Search for the cell housing the specified text and yield its [X, Y] center coordinate. 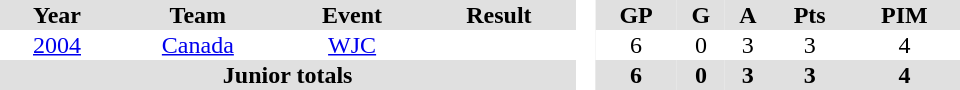
WJC [352, 45]
A [748, 15]
G [701, 15]
GP [636, 15]
Year [57, 15]
Junior totals [288, 75]
2004 [57, 45]
Pts [810, 15]
PIM [904, 15]
Team [198, 15]
Canada [198, 45]
Result [500, 15]
Event [352, 15]
